From the cell containing the given text, extract its center point as (x, y) coordinate. 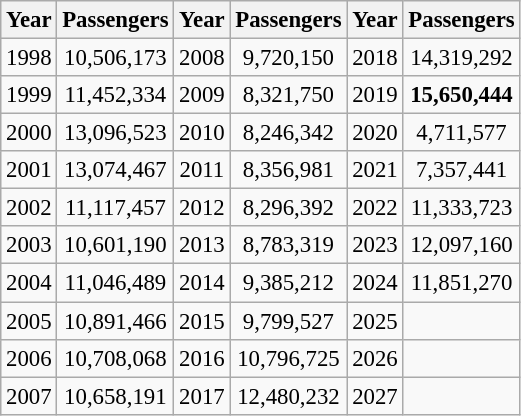
2022 (375, 208)
2016 (202, 358)
2006 (29, 358)
10,658,191 (116, 396)
9,385,212 (288, 283)
2013 (202, 245)
2026 (375, 358)
10,796,725 (288, 358)
2012 (202, 208)
2007 (29, 396)
11,851,270 (462, 283)
2027 (375, 396)
2001 (29, 170)
1999 (29, 95)
2004 (29, 283)
2014 (202, 283)
10,708,068 (116, 358)
9,799,527 (288, 321)
15,650,444 (462, 95)
2009 (202, 95)
7,357,441 (462, 170)
11,046,489 (116, 283)
10,601,190 (116, 245)
8,783,319 (288, 245)
2024 (375, 283)
2017 (202, 396)
11,117,457 (116, 208)
9,720,150 (288, 58)
8,356,981 (288, 170)
2018 (375, 58)
2020 (375, 133)
2025 (375, 321)
2002 (29, 208)
10,891,466 (116, 321)
8,296,392 (288, 208)
13,096,523 (116, 133)
2010 (202, 133)
2019 (375, 95)
10,506,173 (116, 58)
2023 (375, 245)
4,711,577 (462, 133)
1998 (29, 58)
14,319,292 (462, 58)
2011 (202, 170)
12,480,232 (288, 396)
2000 (29, 133)
2021 (375, 170)
11,452,334 (116, 95)
2003 (29, 245)
13,074,467 (116, 170)
12,097,160 (462, 245)
8,246,342 (288, 133)
2015 (202, 321)
2008 (202, 58)
2005 (29, 321)
11,333,723 (462, 208)
8,321,750 (288, 95)
